For the text-containing cell, return its midpoint in [X, Y] coordinate format. 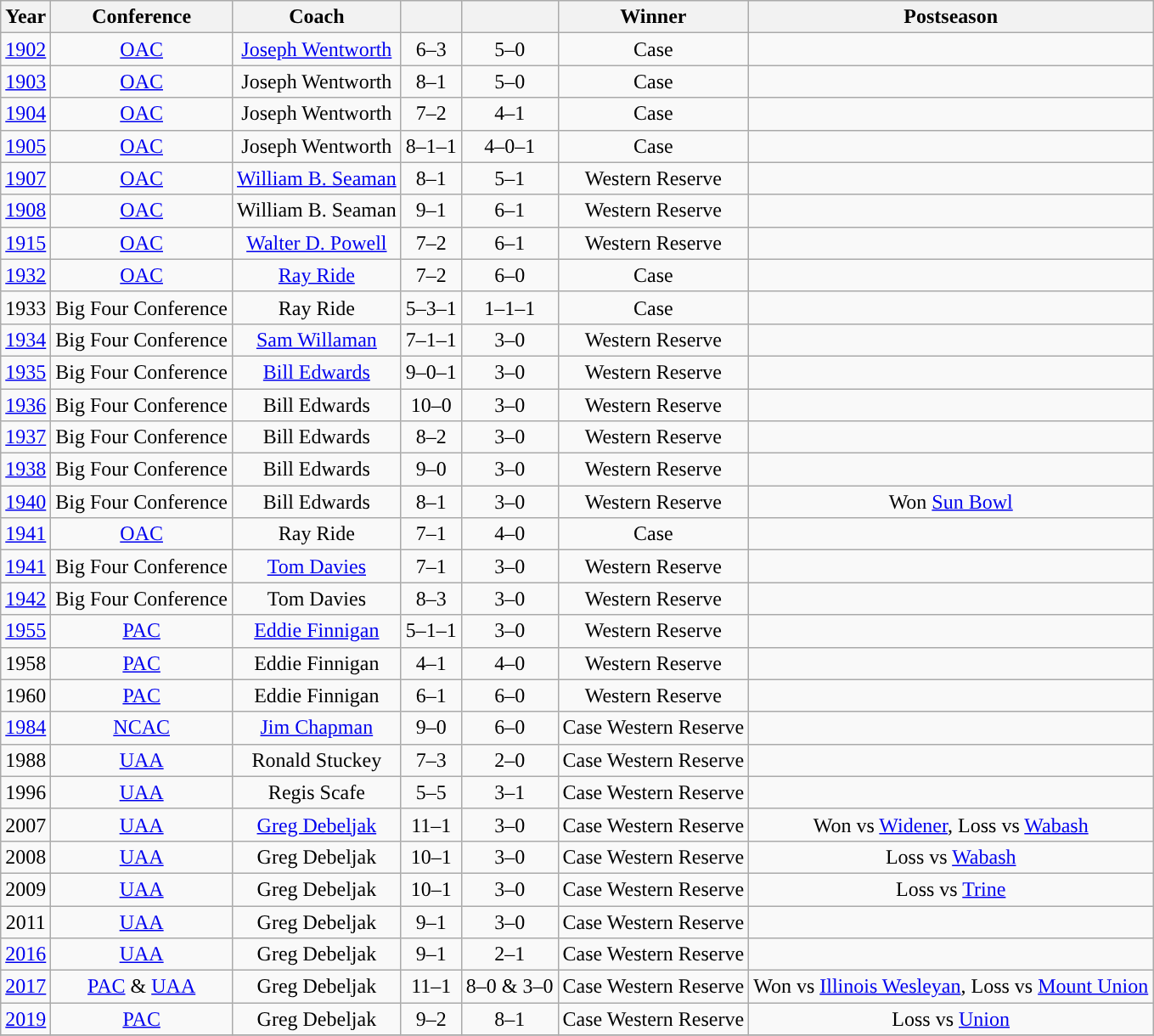
Loss vs Wabash [951, 857]
10–0 [431, 405]
1940 [25, 502]
2–1 [509, 954]
Regis Scafe [316, 792]
1932 [25, 275]
7–1–1 [431, 340]
1908 [25, 211]
1933 [25, 307]
4–0–1 [509, 146]
1905 [25, 146]
Postseason [951, 17]
Won Sun Bowl [951, 502]
1915 [25, 243]
1996 [25, 792]
1984 [25, 728]
8–2 [431, 437]
2–0 [509, 760]
Jim Chapman [316, 728]
1955 [25, 631]
Walter D. Powell [316, 243]
8–0 & 3–0 [509, 987]
9–2 [431, 1019]
5–3–1 [431, 307]
PAC & UAA [142, 987]
2017 [25, 987]
2009 [25, 889]
Conference [142, 17]
NCAC [142, 728]
1938 [25, 470]
2011 [25, 921]
8–1–1 [431, 146]
5–1 [509, 178]
8–3 [431, 599]
Won vs Illinois Wesleyan, Loss vs Mount Union [951, 987]
1935 [25, 372]
Loss vs Union [951, 1019]
2008 [25, 857]
1903 [25, 82]
1907 [25, 178]
Sam Willaman [316, 340]
1937 [25, 437]
5–5 [431, 792]
Coach [316, 17]
1934 [25, 340]
Winner [654, 17]
7–3 [431, 760]
1–1–1 [509, 307]
Ronald Stuckey [316, 760]
1904 [25, 114]
1988 [25, 760]
2016 [25, 954]
5–1–1 [431, 631]
Loss vs Trine [951, 889]
1958 [25, 663]
2019 [25, 1019]
3–1 [509, 792]
2007 [25, 825]
1960 [25, 695]
1902 [25, 49]
6–3 [431, 49]
Year [25, 17]
Won vs Widener, Loss vs Wabash [951, 825]
1942 [25, 599]
1936 [25, 405]
9–0–1 [431, 372]
